Provide the (X, Y) coordinate of the cell's center where the given text is located.  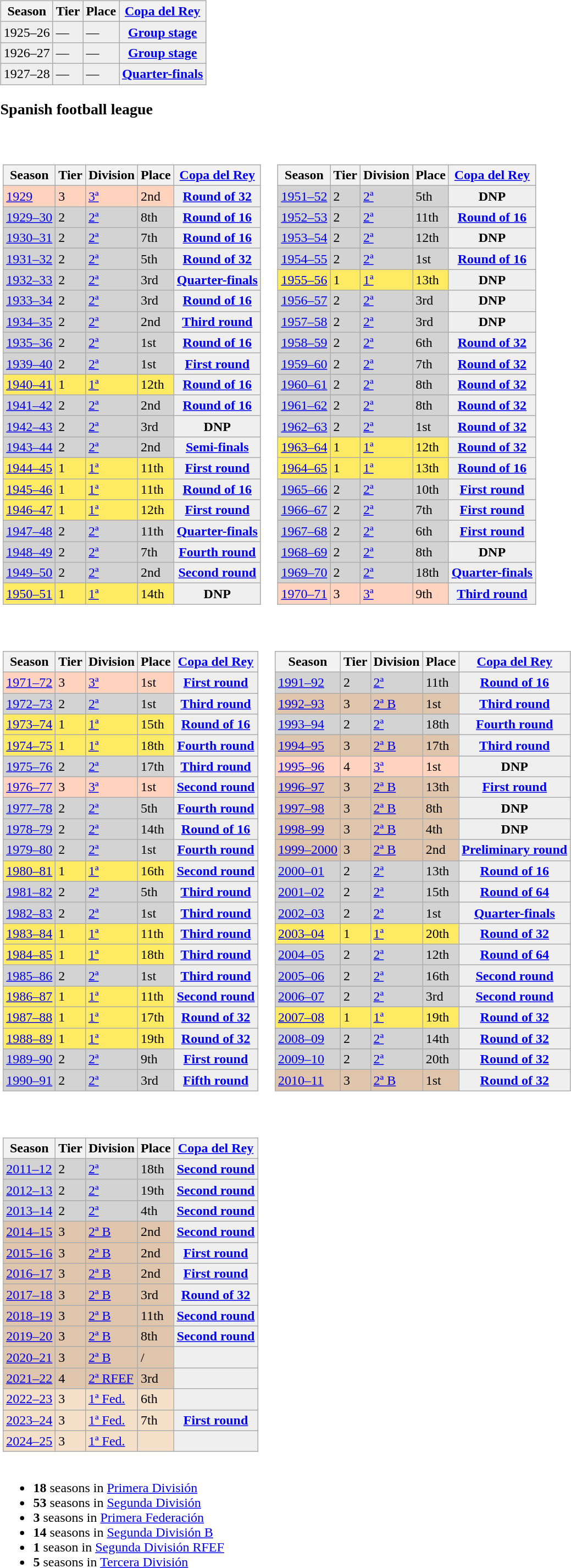
1964–65 (304, 468)
1927–28 (26, 74)
2001–02 (308, 892)
1946–47 (30, 510)
1929 (30, 196)
1971–72 (30, 683)
2006–07 (308, 996)
1992–93 (308, 704)
1974–75 (30, 746)
2012–13 (30, 1190)
1966–67 (304, 510)
1940–41 (30, 384)
1932–33 (30, 280)
1950–51 (30, 594)
1931–32 (30, 259)
1996–97 (308, 787)
1987–88 (30, 1018)
1944–45 (30, 468)
1998–99 (308, 829)
1991–92 (308, 683)
1939–40 (30, 363)
2020–21 (30, 1357)
1959–60 (304, 363)
2023–24 (30, 1420)
1952–53 (304, 217)
1955–56 (304, 280)
1961–62 (304, 405)
1978–79 (30, 829)
1967–68 (304, 531)
1935–36 (30, 343)
1925–26 (26, 32)
1989–90 (30, 1059)
1995–96 (308, 766)
2008–09 (308, 1039)
1958–59 (304, 343)
2016–17 (30, 1274)
Semi-finals (217, 447)
2014–15 (30, 1232)
1968–69 (304, 552)
2013–14 (30, 1211)
1933–34 (30, 301)
2009–10 (308, 1059)
1980–81 (30, 871)
1953–54 (304, 238)
2022–23 (30, 1399)
1930–31 (30, 238)
2015–16 (30, 1253)
2018–19 (30, 1316)
1954–55 (304, 259)
1990–91 (30, 1080)
2021–22 (30, 1378)
1942–43 (30, 426)
2024–25 (30, 1441)
1943–44 (30, 447)
1949–50 (30, 573)
1941–42 (30, 405)
2003–04 (308, 934)
2000–01 (308, 871)
1945–46 (30, 489)
1948–49 (30, 552)
1970–71 (304, 594)
1976–77 (30, 787)
10th (431, 489)
1986–87 (30, 996)
/ (156, 1357)
1929–30 (30, 217)
1979–80 (30, 850)
1960–61 (304, 384)
2011–12 (30, 1169)
2ª RFEF (111, 1378)
1999–2000 (308, 850)
Preliminary round (514, 850)
1975–76 (30, 766)
1983–84 (30, 934)
1982–83 (30, 913)
1994–95 (308, 746)
Fifth round (215, 1080)
1997–98 (308, 808)
2005–06 (308, 975)
2017–18 (30, 1295)
1947–48 (30, 531)
2010–11 (308, 1080)
1962–63 (304, 426)
1973–74 (30, 725)
1972–73 (30, 704)
2004–05 (308, 954)
1984–85 (30, 954)
1926–27 (26, 53)
1965–66 (304, 489)
1963–64 (304, 447)
1956–57 (304, 301)
1969–70 (304, 573)
2002–03 (308, 913)
2019–20 (30, 1337)
1957–58 (304, 322)
1934–35 (30, 322)
1981–82 (30, 892)
1977–78 (30, 808)
2007–08 (308, 1018)
1993–94 (308, 725)
1951–52 (304, 196)
1988–89 (30, 1039)
1985–86 (30, 975)
